Provide the (x, y) coordinate of the cell's center where the given text is located.  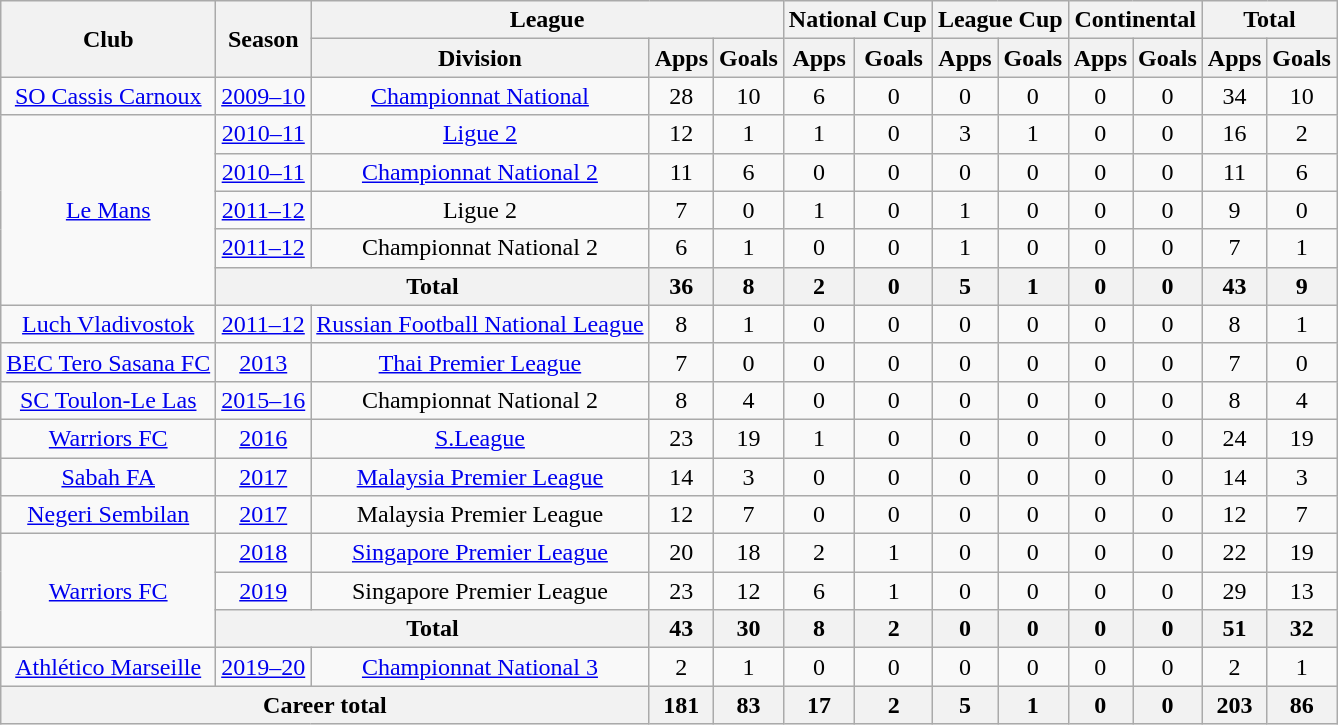
National Cup (858, 20)
2013 (264, 362)
2016 (264, 438)
32 (1302, 629)
SO Cassis Carnoux (108, 96)
28 (681, 96)
Athlético Marseille (108, 667)
Continental (1135, 20)
83 (749, 705)
Thai Premier League (480, 362)
34 (1234, 96)
20 (681, 553)
SC Toulon-Le Las (108, 400)
2018 (264, 553)
Career total (325, 705)
2015–16 (264, 400)
Luch Vladivostok (108, 324)
Championnat National 3 (480, 667)
Sabah FA (108, 477)
17 (819, 705)
Russian Football National League (480, 324)
22 (1234, 553)
Negeri Sembilan (108, 515)
2009–10 (264, 96)
18 (749, 553)
Season (264, 39)
S.League (480, 438)
BEC Tero Sasana FC (108, 362)
Division (480, 58)
2019–20 (264, 667)
League (548, 20)
29 (1234, 591)
16 (1234, 134)
24 (1234, 438)
51 (1234, 629)
Le Mans (108, 210)
Championnat National (480, 96)
League Cup (1000, 20)
203 (1234, 705)
36 (681, 286)
13 (1302, 591)
86 (1302, 705)
30 (749, 629)
Club (108, 39)
2019 (264, 591)
181 (681, 705)
